Scan for the cell matching the given text and deliver its (X, Y) coordinate at center. 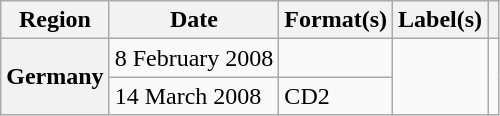
Region (55, 20)
14 March 2008 (194, 96)
Germany (55, 77)
Format(s) (336, 20)
Label(s) (440, 20)
8 February 2008 (194, 58)
Date (194, 20)
CD2 (336, 96)
